Return (X, Y) of the center of cell containing provided text 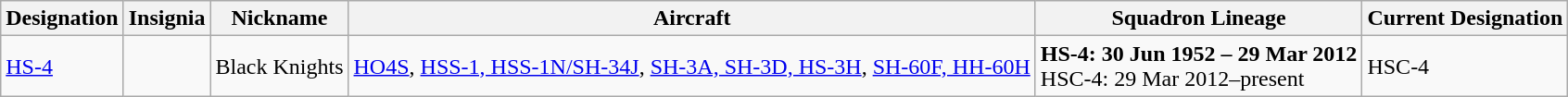
Black Knights (280, 67)
HSC-4 (1465, 67)
Squadron Lineage (1199, 18)
Current Designation (1465, 18)
HS-4 (62, 67)
HO4S, HSS-1, HSS-1N/SH-34J, SH-3A, SH-3D, HS-3H, SH-60F, HH-60H (691, 67)
HS-4: 30 Jun 1952 – 29 Mar 2012HSC-4: 29 Mar 2012–present (1199, 67)
Nickname (280, 18)
Designation (62, 18)
Insignia (167, 18)
Aircraft (691, 18)
